Provide the [X, Y] coordinate of the cell's center where the given text is located.  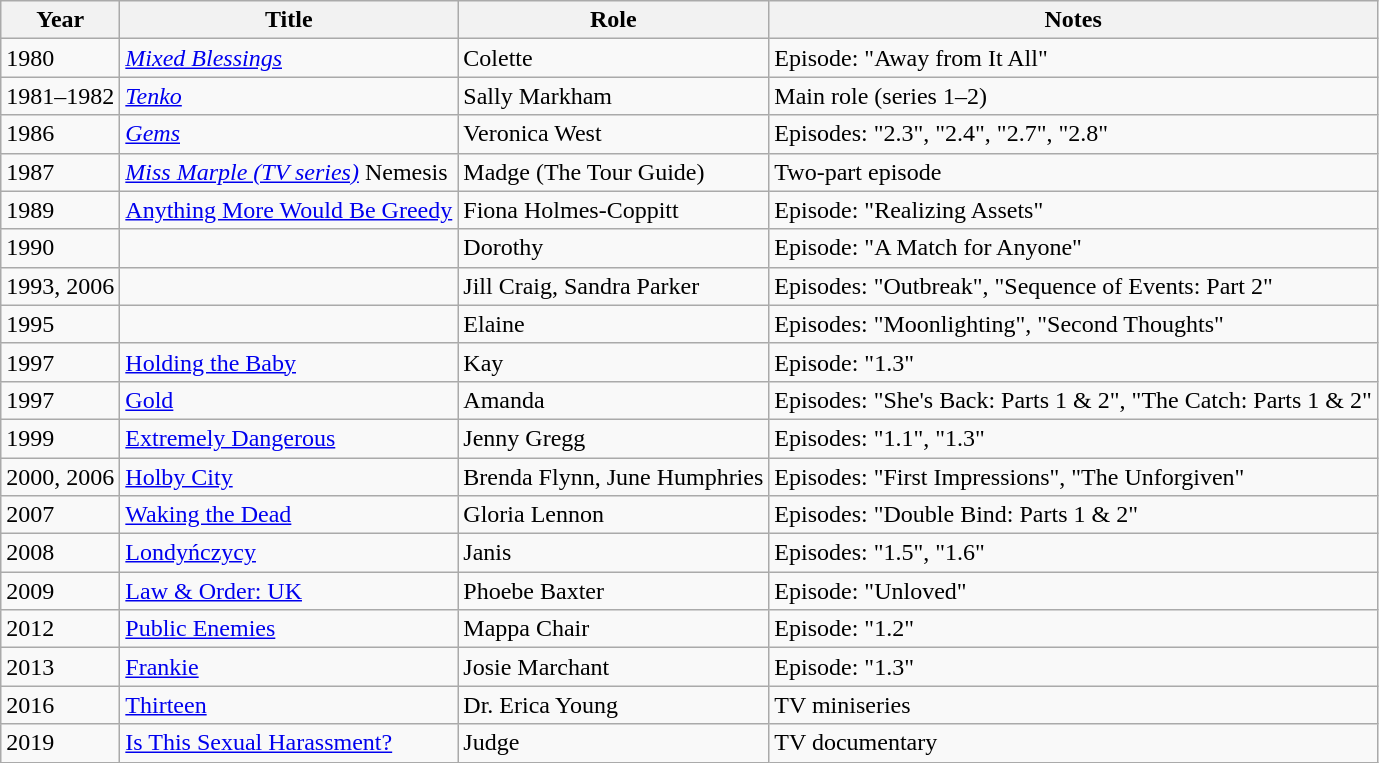
Episodes: "Outbreak", "Sequence of Events: Part 2" [1074, 286]
Extremely Dangerous [289, 438]
Elaine [614, 324]
1995 [60, 324]
Frankie [289, 667]
Janis [614, 553]
Dorothy [614, 248]
Colette [614, 58]
Londyńczycy [289, 553]
TV documentary [1074, 743]
Gloria Lennon [614, 515]
Tenko [289, 96]
Fiona Holmes-Coppitt [614, 210]
Sally Markham [614, 96]
Kay [614, 362]
Miss Marple (TV series) Nemesis [289, 172]
Gold [289, 400]
2019 [60, 743]
2012 [60, 629]
Thirteen [289, 705]
Mappa Chair [614, 629]
1987 [60, 172]
2008 [60, 553]
Is This Sexual Harassment? [289, 743]
2016 [60, 705]
Josie Marchant [614, 667]
Episodes: "Moonlighting", "Second Thoughts" [1074, 324]
1980 [60, 58]
Madge (The Tour Guide) [614, 172]
Episodes: "She's Back: Parts 1 & 2", "The Catch: Parts 1 & 2" [1074, 400]
Brenda Flynn, June Humphries [614, 477]
1986 [60, 134]
Notes [1074, 20]
2013 [60, 667]
Jenny Gregg [614, 438]
Judge [614, 743]
Role [614, 20]
Public Enemies [289, 629]
1990 [60, 248]
Title [289, 20]
2009 [60, 591]
Episodes: "1.5", "1.6" [1074, 553]
Veronica West [614, 134]
Holby City [289, 477]
Main role (series 1–2) [1074, 96]
Law & Order: UK [289, 591]
Anything More Would Be Greedy [289, 210]
Episodes: "1.1", "1.3" [1074, 438]
Amanda [614, 400]
1981–1982 [60, 96]
1993, 2006 [60, 286]
Mixed Blessings [289, 58]
Two-part episode [1074, 172]
Jill Craig, Sandra Parker [614, 286]
Episodes: "2.3", "2.4", "2.7", "2.8" [1074, 134]
1999 [60, 438]
Episode: "Unloved" [1074, 591]
Episode: "A Match for Anyone" [1074, 248]
Dr. Erica Young [614, 705]
Phoebe Baxter [614, 591]
Gems [289, 134]
Episode: "1.2" [1074, 629]
Episode: "Realizing Assets" [1074, 210]
2007 [60, 515]
Episodes: "Double Bind: Parts 1 & 2" [1074, 515]
2000, 2006 [60, 477]
Holding the Baby [289, 362]
Episodes: "First Impressions", "The Unforgiven" [1074, 477]
1989 [60, 210]
Year [60, 20]
TV miniseries [1074, 705]
Episode: "Away from It All" [1074, 58]
Waking the Dead [289, 515]
